Extract the (X, Y) coordinate from the center of the cell holding the provided text.  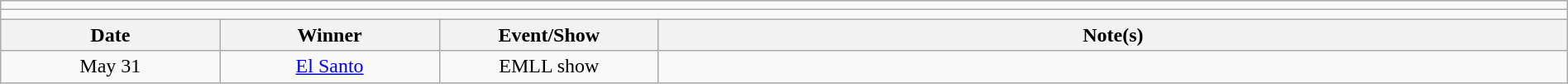
Winner (329, 35)
El Santo (329, 67)
EMLL show (549, 67)
Date (111, 35)
May 31 (111, 67)
Event/Show (549, 35)
Note(s) (1113, 35)
